Scan for the cell matching the given text and deliver its (X, Y) coordinate at center. 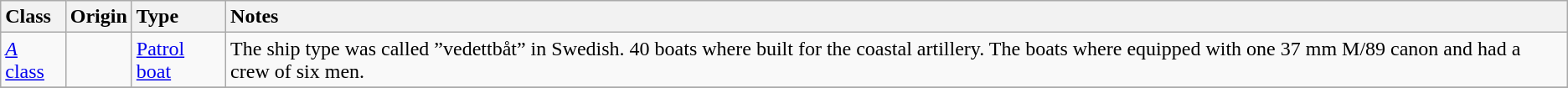
Type (178, 17)
Class (34, 17)
A class (34, 60)
Notes (897, 17)
Patrol boat (178, 60)
Origin (99, 17)
